Search for the cell housing the specified text and yield its [X, Y] center coordinate. 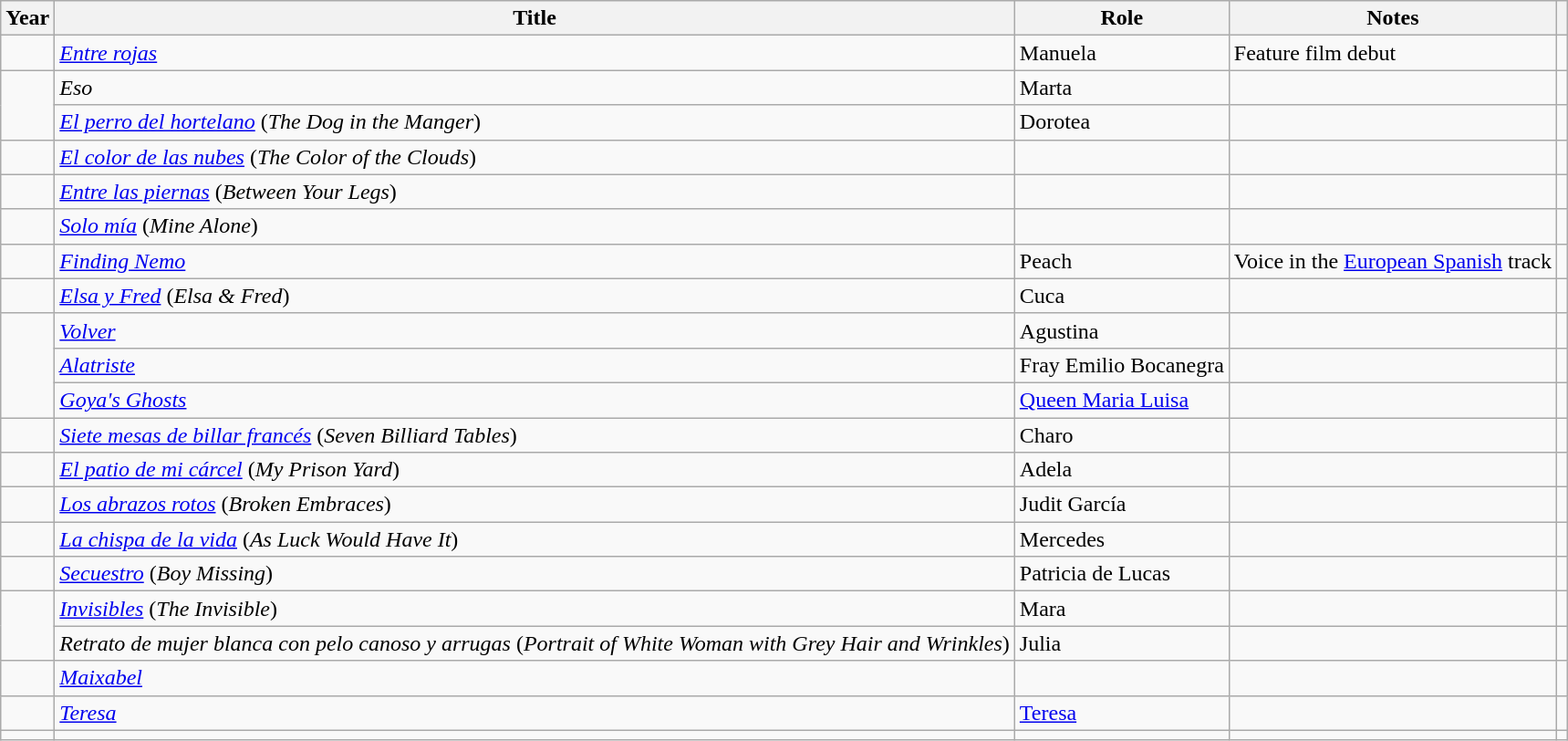
Entre rojas [535, 53]
Feature film debut [1392, 53]
El color de las nubes (The Color of the Clouds) [535, 157]
Queen Maria Luisa [1122, 400]
Retrato de mujer blanca con pelo canoso y arrugas (Portrait of White Woman with Grey Hair and Wrinkles) [535, 643]
Finding Nemo [535, 261]
Invisibles (The Invisible) [535, 609]
Elsa y Fred (Elsa & Fred) [535, 296]
Agustina [1122, 330]
Mara [1122, 609]
El perro del hortelano (The Dog in the Manger) [535, 122]
Entre las piernas (Between Your Legs) [535, 192]
Goya's Ghosts [535, 400]
Eso [535, 88]
Voice in the European Spanish track [1392, 261]
Alatriste [535, 365]
Maixabel [535, 678]
Charo [1122, 435]
El patio de mi cárcel (My Prison Yard) [535, 470]
Los abrazos rotos (Broken Embraces) [535, 505]
Peach [1122, 261]
La chispa de la vida (As Luck Would Have It) [535, 539]
Fray Emilio Bocanegra [1122, 365]
Cuca [1122, 296]
Patricia de Lucas [1122, 574]
Notes [1392, 18]
Siete mesas de billar francés (Seven Billiard Tables) [535, 435]
Role [1122, 18]
Dorotea [1122, 122]
Year [27, 18]
Mercedes [1122, 539]
Judit García [1122, 505]
Secuestro (Boy Missing) [535, 574]
Adela [1122, 470]
Solo mía (Mine Alone) [535, 226]
Marta [1122, 88]
Title [535, 18]
Volver [535, 330]
Julia [1122, 643]
Manuela [1122, 53]
